Extract the (X, Y) coordinate from the center of the cell holding the provided text.  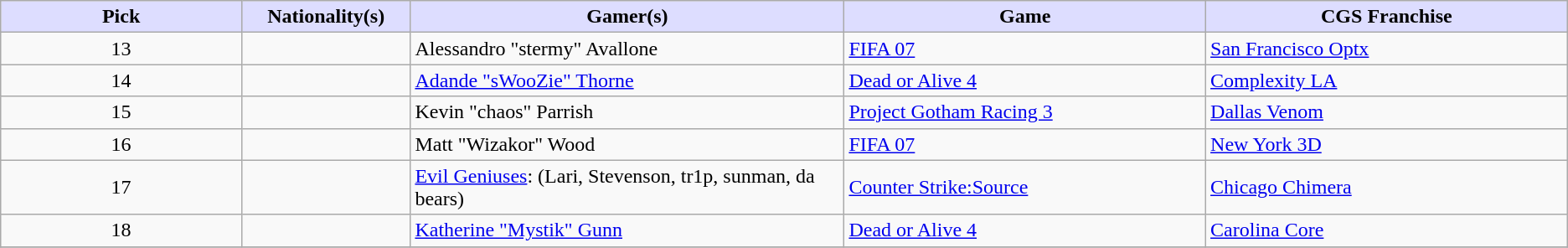
Complexity LA (1387, 80)
17 (121, 188)
Project Gotham Racing 3 (1025, 112)
Kevin "chaos" Parrish (627, 112)
CGS Franchise (1387, 17)
New York 3D (1387, 144)
Adande "sWooZie" Thorne (627, 80)
Gamer(s) (627, 17)
18 (121, 230)
Alessandro "stermy" Avallone (627, 49)
Evil Geniuses: (Lari, Stevenson, tr1p, sunman, da bears) (627, 188)
13 (121, 49)
16 (121, 144)
Chicago Chimera (1387, 188)
Pick (121, 17)
Matt "Wizakor" Wood (627, 144)
Game (1025, 17)
San Francisco Optx (1387, 49)
Counter Strike:Source (1025, 188)
Katherine "Mystik" Gunn (627, 230)
Carolina Core (1387, 230)
15 (121, 112)
14 (121, 80)
Nationality(s) (325, 17)
Dallas Venom (1387, 112)
